Pinpoint the cell where the given text exists, returning its [x, y] midpoint coordinate. 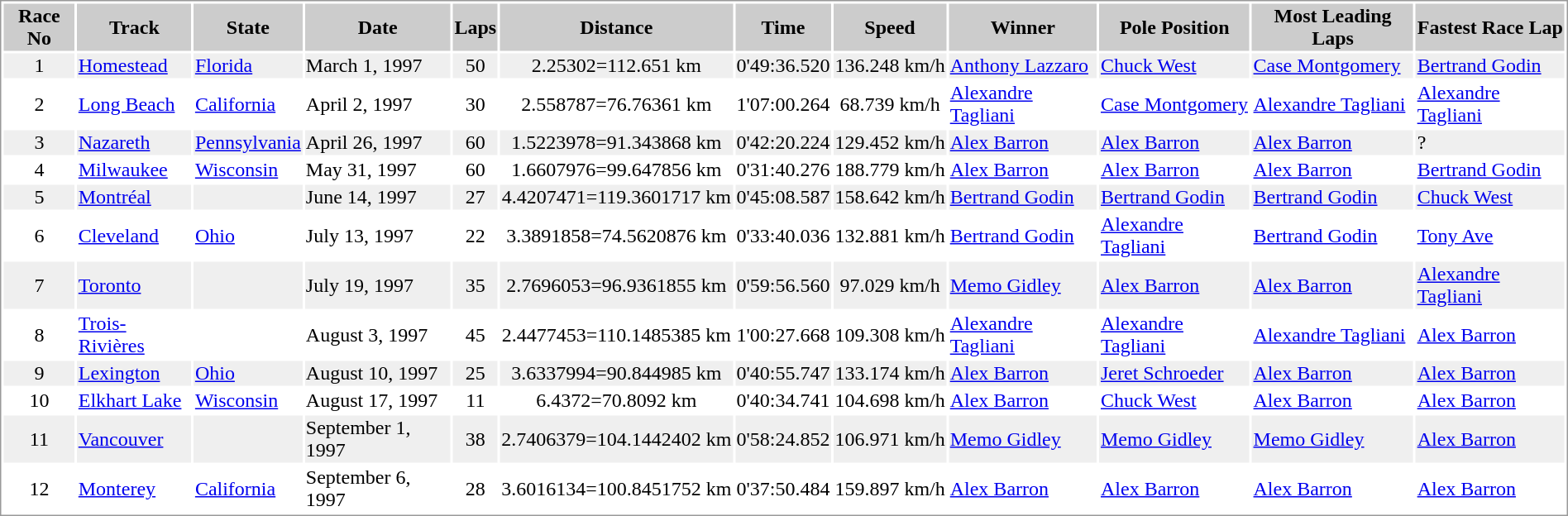
Long Beach [134, 104]
1.5223978=91.343868 km [617, 143]
106.971 km/h [890, 438]
Milwaukee [134, 170]
September 1, 1997 [377, 438]
158.642 km/h [890, 198]
3.6337994=90.844985 km [617, 373]
2.7696053=96.9361855 km [617, 284]
50 [476, 65]
30 [476, 104]
Date [377, 26]
45 [476, 334]
0'33:40.036 [783, 235]
2.25302=112.651 km [617, 65]
Montréal [134, 198]
Monterey [134, 488]
4 [39, 170]
2.558787=76.76361 km [617, 104]
188.779 km/h [890, 170]
Winner [1022, 26]
Nazareth [134, 143]
159.897 km/h [890, 488]
1.6607976=99.647856 km [617, 170]
0'58:24.852 [783, 438]
0'37:50.484 [783, 488]
3 [39, 143]
0'45:08.587 [783, 198]
July 19, 1997 [377, 284]
Vancouver [134, 438]
April 2, 1997 [377, 104]
28 [476, 488]
4.4207471=119.3601717 km [617, 198]
7 [39, 284]
97.029 km/h [890, 284]
38 [476, 438]
25 [476, 373]
August 10, 1997 [377, 373]
Laps [476, 26]
Track [134, 26]
Pennsylvania [248, 143]
10 [39, 401]
104.698 km/h [890, 401]
Time [783, 26]
136.248 km/h [890, 65]
Distance [617, 26]
3.6016134=100.8451752 km [617, 488]
6 [39, 235]
12 [39, 488]
8 [39, 334]
0'40:34.741 [783, 401]
Elkhart Lake [134, 401]
Toronto [134, 284]
2.7406379=104.1442402 km [617, 438]
132.881 km/h [890, 235]
Pole Position [1174, 26]
August 17, 1997 [377, 401]
2.4477453=110.1485385 km [617, 334]
133.174 km/h [890, 373]
0'49:36.520 [783, 65]
1'07:00.264 [783, 104]
Florida [248, 65]
109.308 km/h [890, 334]
Trois-Rivières [134, 334]
35 [476, 284]
June 14, 1997 [377, 198]
May 31, 1997 [377, 170]
3.3891858=74.5620876 km [617, 235]
27 [476, 198]
1'00:27.668 [783, 334]
2 [39, 104]
6.4372=70.8092 km [617, 401]
9 [39, 373]
Speed [890, 26]
? [1490, 143]
22 [476, 235]
1 [39, 65]
0'59:56.560 [783, 284]
5 [39, 198]
July 13, 1997 [377, 235]
Jeret Schroeder [1174, 373]
Race No [39, 26]
Tony Ave [1490, 235]
Anthony Lazzaro [1022, 65]
Lexington [134, 373]
0'31:40.276 [783, 170]
0'40:55.747 [783, 373]
April 26, 1997 [377, 143]
Most Leading Laps [1333, 26]
State [248, 26]
September 6, 1997 [377, 488]
Homestead [134, 65]
68.739 km/h [890, 104]
March 1, 1997 [377, 65]
August 3, 1997 [377, 334]
Fastest Race Lap [1490, 26]
129.452 km/h [890, 143]
Cleveland [134, 235]
0'42:20.224 [783, 143]
